Extract the [x, y] coordinate from the center of the cell holding the provided text.  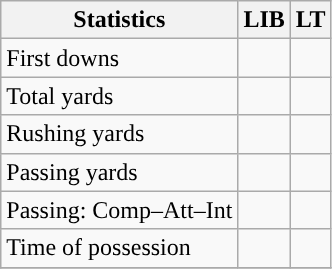
LIB [264, 20]
Rushing yards [120, 134]
Total yards [120, 96]
Passing: Comp–Att–Int [120, 210]
LT [310, 20]
Time of possession [120, 248]
First downs [120, 58]
Statistics [120, 20]
Passing yards [120, 172]
